From the cell containing the given text, extract its center point as (X, Y) coordinate. 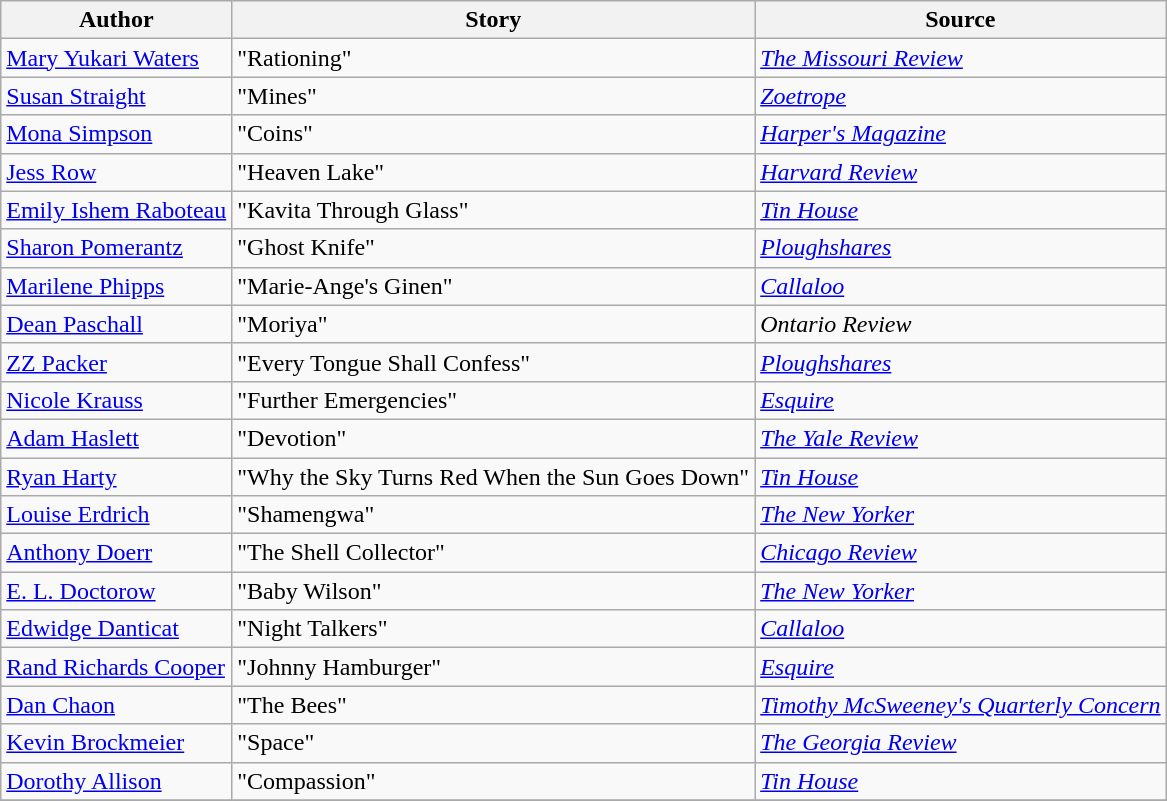
Rand Richards Cooper (116, 667)
Edwidge Danticat (116, 629)
"Space" (494, 743)
Mary Yukari Waters (116, 58)
"Rationing" (494, 58)
"The Shell Collector" (494, 553)
Nicole Krauss (116, 400)
Chicago Review (960, 553)
The Georgia Review (960, 743)
Kevin Brockmeier (116, 743)
"Every Tongue Shall Confess" (494, 362)
Harper's Magazine (960, 134)
Story (494, 20)
"Baby Wilson" (494, 591)
E. L. Doctorow (116, 591)
The Yale Review (960, 438)
"Coins" (494, 134)
"Why the Sky Turns Red When the Sun Goes Down" (494, 477)
Author (116, 20)
Zoetrope (960, 96)
Timothy McSweeney's Quarterly Concern (960, 705)
"The Bees" (494, 705)
Ryan Harty (116, 477)
"Further Emergencies" (494, 400)
Marilene Phipps (116, 286)
Dan Chaon (116, 705)
Source (960, 20)
"Heaven Lake" (494, 172)
The Missouri Review (960, 58)
"Johnny Hamburger" (494, 667)
"Kavita Through Glass" (494, 210)
Louise Erdrich (116, 515)
Sharon Pomerantz (116, 248)
ZZ Packer (116, 362)
"Devotion" (494, 438)
"Ghost Knife" (494, 248)
"Shamengwa" (494, 515)
Ontario Review (960, 324)
Anthony Doerr (116, 553)
"Marie-Ange's Ginen" (494, 286)
Adam Haslett (116, 438)
Jess Row (116, 172)
Dean Paschall (116, 324)
Dorothy Allison (116, 781)
"Compassion" (494, 781)
Harvard Review (960, 172)
Mona Simpson (116, 134)
"Night Talkers" (494, 629)
Susan Straight (116, 96)
Emily Ishem Raboteau (116, 210)
"Mines" (494, 96)
"Moriya" (494, 324)
